Detect which cell encompasses the target text, then output its [X, Y] center coordinate. 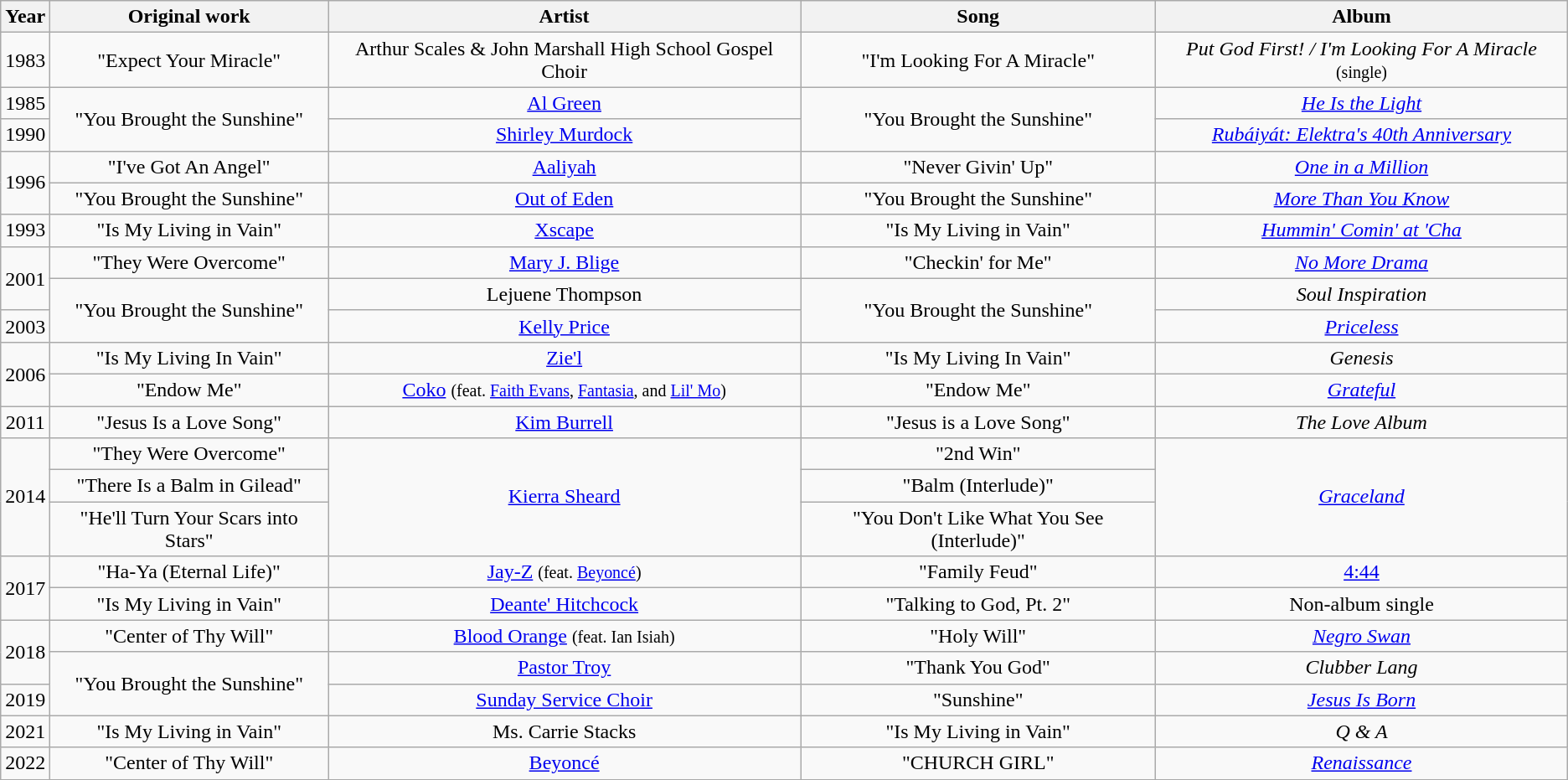
"There Is a Balm in Gilead" [189, 486]
"CHURCH GIRL" [978, 763]
1993 [25, 230]
"Never Givin' Up" [978, 167]
"2nd Win" [978, 454]
Arthur Scales & John Marshall High School Gospel Choir [565, 60]
More Than You Know [1362, 199]
Aaliyah [565, 167]
"Talking to God, Pt. 2" [978, 604]
2011 [25, 421]
"Expect Your Miracle" [189, 60]
1983 [25, 60]
Grateful [1362, 390]
"Balm (Interlude)" [978, 486]
Renaissance [1362, 763]
"Family Feud" [978, 572]
"Jesus Is a Love Song" [189, 421]
Beyoncé [565, 763]
Hummin' Comin' at 'Cha [1362, 230]
Artist [565, 17]
Out of Eden [565, 199]
One in a Million [1362, 167]
Kim Burrell [565, 421]
Kierra Sheard [565, 498]
Clubber Lang [1362, 668]
"Jesus is a Love Song" [978, 421]
Jesus Is Born [1362, 700]
1990 [25, 135]
Ms. Carrie Stacks [565, 731]
"Thank You God" [978, 668]
Negro Swan [1362, 636]
2014 [25, 498]
"You Don't Like What You See (Interlude)" [978, 529]
Coko (feat. Faith Evans, Fantasia, and Lil' Mo) [565, 390]
The Love Album [1362, 421]
Kelly Price [565, 326]
Deante' Hitchcock [565, 604]
Shirley Murdock [565, 135]
Put God First! / I'm Looking For A Miracle (single) [1362, 60]
2017 [25, 588]
Xscape [565, 230]
Rubáiyát: Elektra's 40th Anniversary [1362, 135]
"Holy Will" [978, 636]
"Ha-Ya (Eternal Life)" [189, 572]
4:44 [1362, 572]
Genesis [1362, 358]
Zie'l [565, 358]
He Is the Light [1362, 103]
Blood Orange (feat. Ian Isiah) [565, 636]
Original work [189, 17]
Jay-Z (feat. Beyoncé) [565, 572]
Soul Inspiration [1362, 294]
"Sunshine" [978, 700]
Pastor Troy [565, 668]
Sunday Service Choir [565, 700]
Mary J. Blige [565, 262]
Q & A [1362, 731]
Graceland [1362, 498]
"I've Got An Angel" [189, 167]
No More Drama [1362, 262]
Song [978, 17]
2021 [25, 731]
"I'm Looking For A Miracle" [978, 60]
2019 [25, 700]
2006 [25, 374]
Al Green [565, 103]
1985 [25, 103]
Lejuene Thompson [565, 294]
Non-album single [1362, 604]
2003 [25, 326]
"Checkin' for Me" [978, 262]
"He'll Turn Your Scars into Stars" [189, 529]
1996 [25, 183]
Year [25, 17]
2018 [25, 652]
Album [1362, 17]
2022 [25, 763]
2001 [25, 278]
Priceless [1362, 326]
